Locate the cell with the specified text and output its (x, y) center coordinate. 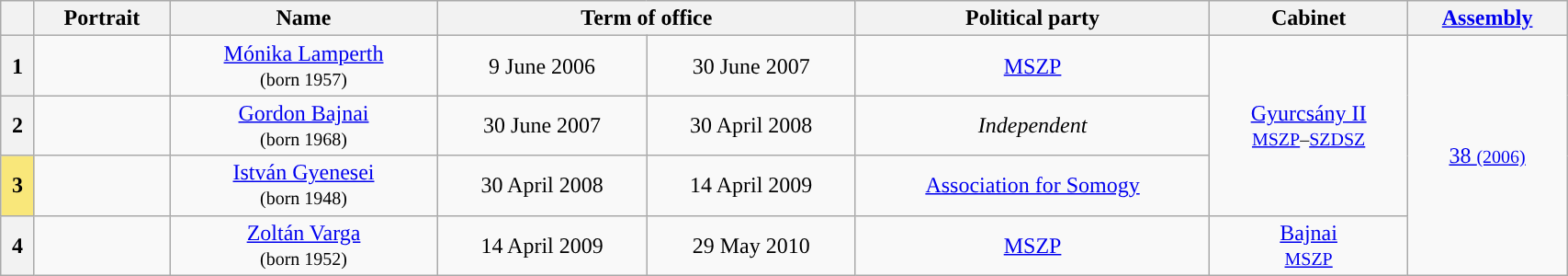
4 (17, 245)
Portrait (102, 18)
Zoltán Varga(born 1952) (304, 245)
Assembly (1488, 18)
Independent (1032, 125)
Mónika Lamperth(born 1957) (304, 66)
Gyurcsány IIMSZP–SZDSZ (1309, 125)
Cabinet (1309, 18)
3 (17, 186)
9 June 2006 (542, 66)
Term of office (647, 18)
Name (304, 18)
Political party (1032, 18)
29 May 2010 (751, 245)
Gordon Bajnai(born 1968) (304, 125)
Association for Somogy (1032, 186)
1 (17, 66)
István Gyenesei(born 1948) (304, 186)
2 (17, 125)
38 (2006) (1488, 155)
BajnaiMSZP (1309, 245)
